Return [x, y] of the center of cell containing provided text 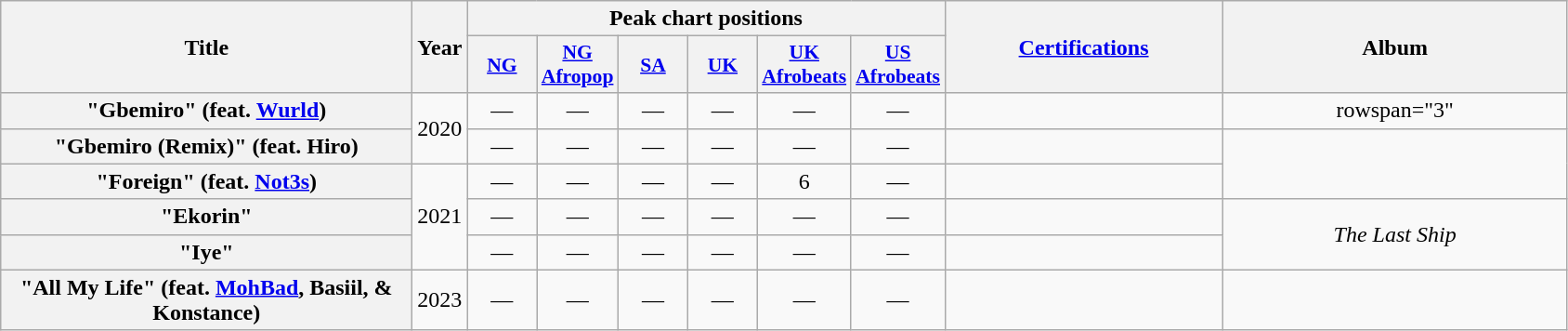
rowspan="3" [1395, 111]
Title [206, 46]
USAfrobeats [897, 65]
2021 [440, 217]
2020 [440, 128]
SA [652, 65]
"Gbemiro" (feat. Wurld) [206, 111]
"Foreign" (feat. Not3s) [206, 181]
UK [723, 65]
Year [440, 46]
Album [1395, 46]
"Gbemiro (Remix)" (feat. Hiro) [206, 146]
UKAfrobeats [804, 65]
2023 [440, 299]
NGAfropop [578, 65]
6 [804, 181]
Certifications [1083, 46]
NG [502, 65]
"Ekorin" [206, 217]
"All My Life" (feat. MohBad, Basiil, & Konstance) [206, 299]
The Last Ship [1395, 234]
"Iye" [206, 252]
Peak chart positions [706, 19]
